Find where the given text appears and provide that cell's center as [x, y] coordinate. 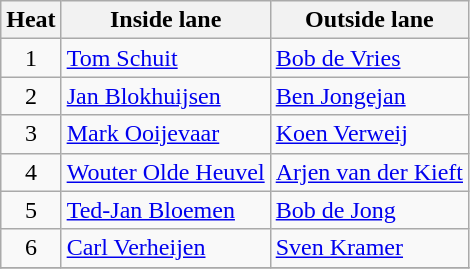
Carl Verheijen [166, 248]
Jan Blokhuijsen [166, 96]
4 [31, 172]
Ted-Jan Bloemen [166, 210]
Bob de Vries [369, 58]
Inside lane [166, 20]
Heat [31, 20]
Mark Ooijevaar [166, 134]
1 [31, 58]
Bob de Jong [369, 210]
Outside lane [369, 20]
3 [31, 134]
5 [31, 210]
Wouter Olde Heuvel [166, 172]
Sven Kramer [369, 248]
Koen Verweij [369, 134]
Tom Schuit [166, 58]
6 [31, 248]
Arjen van der Kieft [369, 172]
Ben Jongejan [369, 96]
2 [31, 96]
